Return the [X, Y] coordinate for the center point of the cell that contains the specified text.  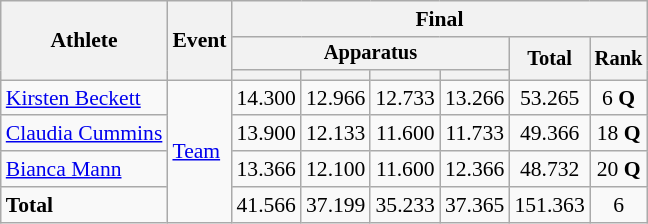
Team [199, 151]
6 [619, 205]
13.266 [474, 98]
12.366 [474, 169]
37.199 [336, 205]
Athlete [84, 40]
49.366 [549, 134]
13.900 [266, 134]
Apparatus [370, 54]
11.733 [474, 134]
Event [199, 40]
Rank [619, 58]
13.366 [266, 169]
Final [439, 19]
53.265 [549, 98]
18 Q [619, 134]
6 Q [619, 98]
14.300 [266, 98]
12.100 [336, 169]
151.363 [549, 205]
12.133 [336, 134]
35.233 [404, 205]
Claudia Cummins [84, 134]
Bianca Mann [84, 169]
12.966 [336, 98]
37.365 [474, 205]
12.733 [404, 98]
48.732 [549, 169]
41.566 [266, 205]
20 Q [619, 169]
Kirsten Beckett [84, 98]
